Capture the cell that displays the provided text and extract its (X, Y) central coordinate. 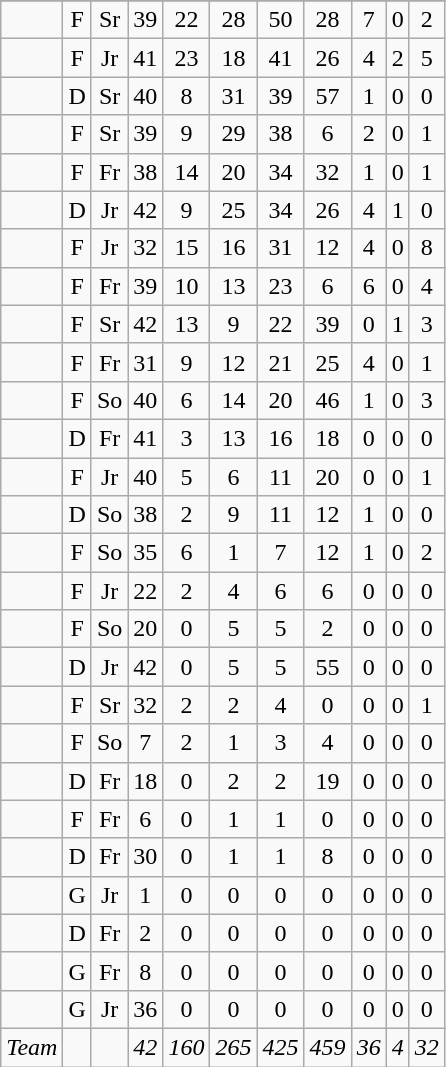
19 (328, 781)
29 (234, 134)
55 (328, 667)
160 (186, 1047)
35 (146, 553)
57 (328, 96)
10 (186, 286)
Team (32, 1047)
50 (280, 20)
15 (186, 248)
30 (146, 857)
21 (280, 362)
265 (234, 1047)
425 (280, 1047)
46 (328, 400)
459 (328, 1047)
